Return (X, Y) of the center of cell containing provided text 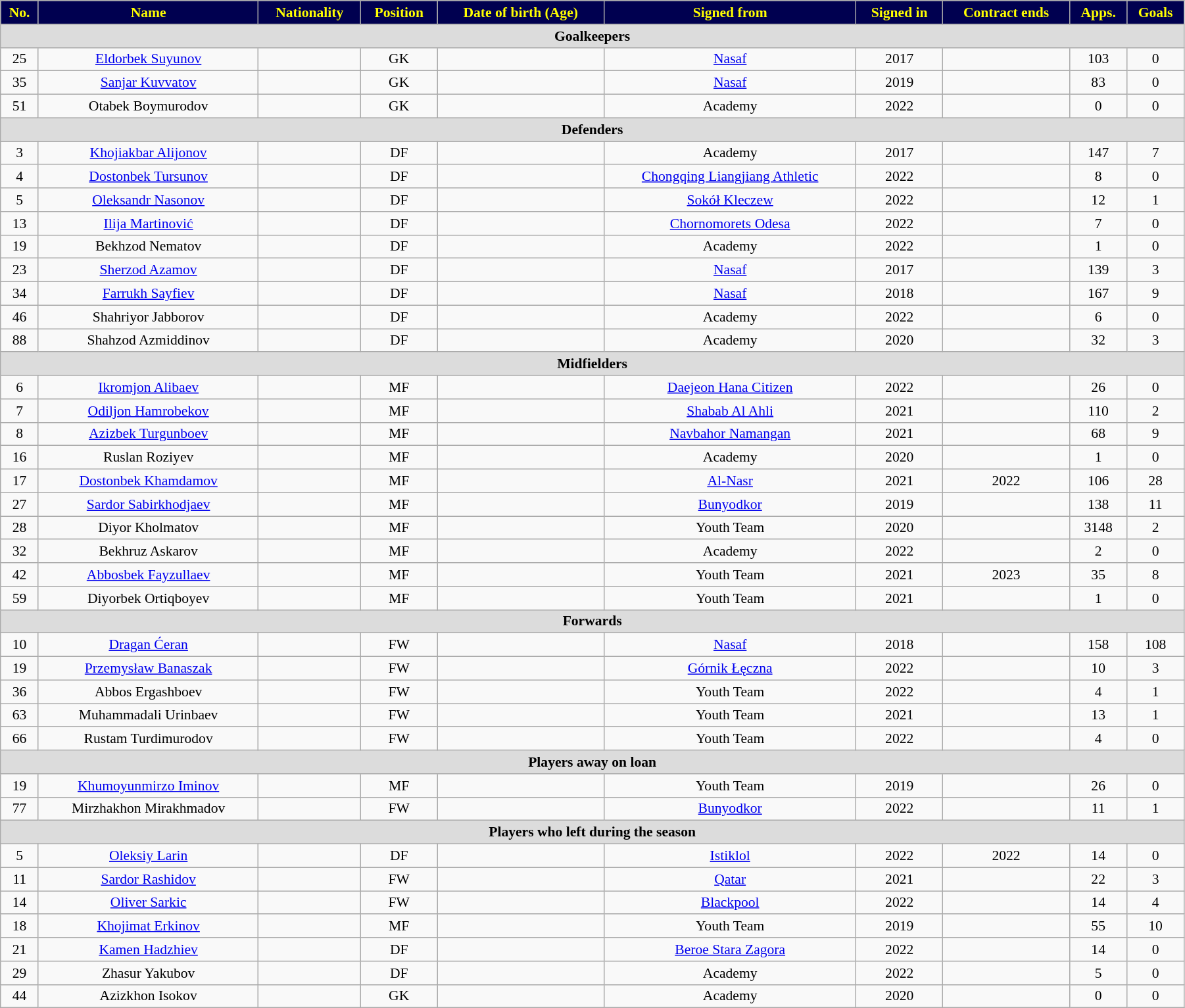
22 (1098, 879)
Position (399, 12)
167 (1098, 294)
59 (20, 598)
147 (1098, 153)
29 (20, 973)
Zhasur Yakubov (149, 973)
Azizkhon Isokov (149, 996)
Khojiakbar Alijonov (149, 153)
21 (20, 949)
16 (20, 458)
108 (1156, 645)
106 (1098, 481)
Dragan Ćeran (149, 645)
88 (20, 341)
Apps. (1098, 12)
34 (20, 294)
158 (1098, 645)
83 (1098, 83)
51 (20, 107)
Ilija Martinović (149, 224)
Przemysław Banaszak (149, 669)
44 (20, 996)
Bekhzod Nematov (149, 247)
Contract ends (1006, 12)
18 (20, 926)
23 (20, 270)
Muhammadali Urinbaev (149, 715)
63 (20, 715)
Goals (1156, 12)
36 (20, 692)
42 (20, 575)
Date of birth (Age) (521, 12)
2023 (1006, 575)
Otabek Boymurodov (149, 107)
12 (1098, 200)
27 (20, 504)
Górnik Łęczna (730, 669)
Beroe Stara Zagora (730, 949)
Name (149, 12)
Shabab Al Ahli (730, 411)
Sherzod Azamov (149, 270)
Forwards (592, 621)
Ikromjon Alibaev (149, 387)
Midfielders (592, 364)
Chornomorets Odesa (730, 224)
Khojimat Erkinov (149, 926)
Nationality (310, 12)
Farrukh Sayfiev (149, 294)
Abbos Ergashboev (149, 692)
Players who left during the season (592, 832)
138 (1098, 504)
Kamen Hadzhiev (149, 949)
Goalkeepers (592, 36)
55 (1098, 926)
Rustam Turdimurodov (149, 739)
Players away on loan (592, 762)
Blackpool (730, 903)
139 (1098, 270)
Sanjar Kuvvatov (149, 83)
Istiklol (730, 856)
66 (20, 739)
Sardor Rashidov (149, 879)
Azizbek Turgunboev (149, 434)
3148 (1098, 528)
Shahriyor Jabborov (149, 317)
Al-Nasr (730, 481)
Defenders (592, 130)
17 (20, 481)
Mirzhakhon Mirakhmadov (149, 809)
68 (1098, 434)
Signed from (730, 12)
Bekhruz Askarov (149, 552)
Oleksiy Larin (149, 856)
Oleksandr Nasonov (149, 200)
77 (20, 809)
103 (1098, 59)
Odiljon Hamrobekov (149, 411)
Dostonbek Tursunov (149, 177)
46 (20, 317)
Diyorbek Ortiqboyev (149, 598)
Daejeon Hana Citizen (730, 387)
Chongqing Liangjiang Athletic (730, 177)
Sardor Sabirkhodjaev (149, 504)
Sokół Kleczew (730, 200)
Eldorbek Suyunov (149, 59)
Abbosbek Fayzullaev (149, 575)
Ruslan Roziyev (149, 458)
Signed in (900, 12)
Dostonbek Khamdamov (149, 481)
Navbahor Namangan (730, 434)
Qatar (730, 879)
Khumoyunmirzo Iminov (149, 786)
Shahzod Azmiddinov (149, 341)
Diyor Kholmatov (149, 528)
Oliver Sarkic (149, 903)
110 (1098, 411)
25 (20, 59)
No. (20, 12)
